Identify which cell holds the provided text, then report its (x, y) central coordinate. 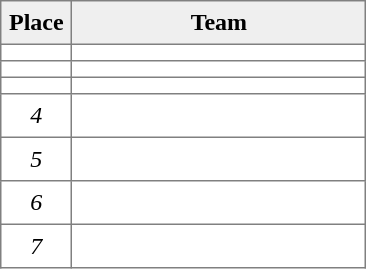
Place (36, 23)
6 (36, 203)
4 (36, 116)
5 (36, 159)
Team (219, 23)
7 (36, 246)
